Capture the cell that displays the provided text and extract its [X, Y] central coordinate. 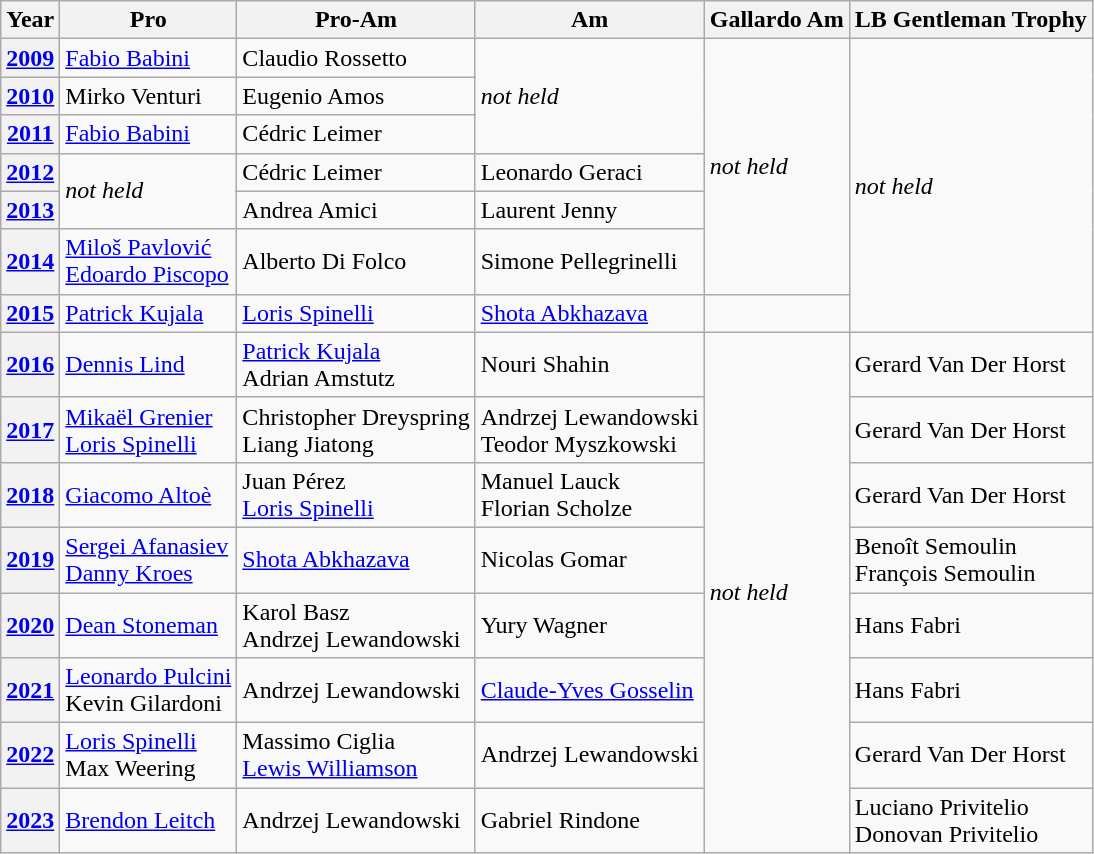
Laurent Jenny [590, 210]
Manuel Lauck Florian Scholze [590, 494]
Gabriel Rindone [590, 820]
Eugenio Amos [356, 96]
Dennis Lind [148, 364]
Mikaël Grenier Loris Spinelli [148, 430]
2011 [30, 134]
Leonardo Pulcini Kevin Gilardoni [148, 690]
Loris Spinelli Max Weering [148, 756]
Am [590, 20]
2010 [30, 96]
Massimo Ciglia Lewis Williamson [356, 756]
2016 [30, 364]
Yury Wagner [590, 624]
Sergei Afanasiev Danny Kroes [148, 560]
Patrick Kujala Adrian Amstutz [356, 364]
Claude-Yves Gosselin [590, 690]
Dean Stoneman [148, 624]
2009 [30, 58]
2014 [30, 262]
2015 [30, 313]
Luciano Privitelio Donovan Privitelio [970, 820]
Brendon Leitch [148, 820]
Benoît Semoulin François Semoulin [970, 560]
2013 [30, 210]
2020 [30, 624]
LB Gentleman Trophy [970, 20]
Simone Pellegrinelli [590, 262]
Pro-Am [356, 20]
Andrzej Lewandowski Teodor Myszkowski [590, 430]
Karol Basz Andrzej Lewandowski [356, 624]
Nouri Shahin [590, 364]
Year [30, 20]
Loris Spinelli [356, 313]
Christopher Dreyspring Liang Jiatong [356, 430]
Pro [148, 20]
Miloš Pavlović Edoardo Piscopo [148, 262]
Claudio Rossetto [356, 58]
Andrea Amici [356, 210]
Patrick Kujala [148, 313]
2012 [30, 172]
Juan Pérez Loris Spinelli [356, 494]
2023 [30, 820]
Leonardo Geraci [590, 172]
2018 [30, 494]
Alberto Di Folco [356, 262]
Nicolas Gomar [590, 560]
2019 [30, 560]
2017 [30, 430]
2021 [30, 690]
Giacomo Altoè [148, 494]
Mirko Venturi [148, 96]
Gallardo Am [776, 20]
2022 [30, 756]
